Return the [x, y] coordinate for the center point of the cell that contains the specified text.  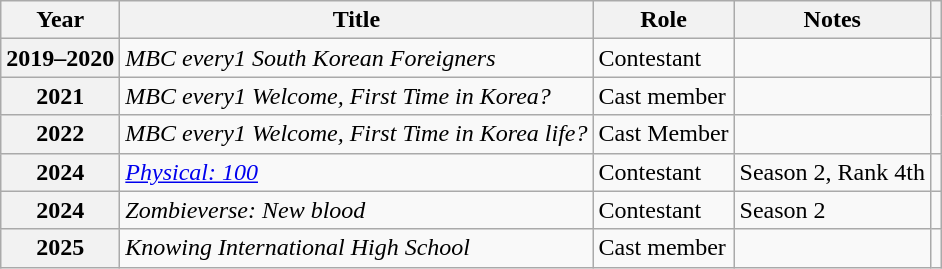
Physical: 100 [356, 172]
Notes [832, 20]
MBC every1 Welcome, First Time in Korea life? [356, 134]
Cast Member [664, 134]
MBC every1 Welcome, First Time in Korea? [356, 96]
Title [356, 20]
Season 2 [832, 210]
2022 [60, 134]
Year [60, 20]
2025 [60, 248]
Zombieverse: New blood [356, 210]
Knowing International High School [356, 248]
Season 2, Rank 4th [832, 172]
Role [664, 20]
MBC every1 South Korean Foreigners [356, 58]
2019–2020 [60, 58]
2021 [60, 96]
